Scan for the cell matching the given text and deliver its [X, Y] coordinate at center. 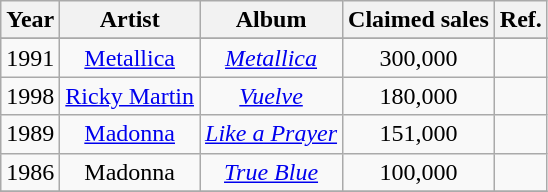
151,000 [419, 134]
Year [30, 20]
100,000 [419, 172]
True Blue [272, 172]
1998 [30, 96]
Claimed sales [419, 20]
1989 [30, 134]
Ref. [520, 20]
1986 [30, 172]
Album [272, 20]
Like a Prayer [272, 134]
300,000 [419, 58]
Artist [130, 20]
Vuelve [272, 96]
1991 [30, 58]
180,000 [419, 96]
Ricky Martin [130, 96]
